Output the [x, y] coordinate of the center of the cell containing the given text.  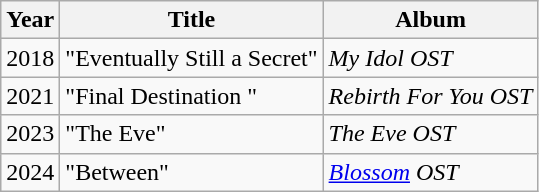
"The Eve" [192, 134]
2024 [30, 172]
Blossom OST [430, 172]
2023 [30, 134]
2021 [30, 96]
The Eve OST [430, 134]
2018 [30, 58]
"Between" [192, 172]
"Eventually Still a Secret" [192, 58]
Title [192, 20]
Year [30, 20]
Album [430, 20]
"Final Destination " [192, 96]
My Idol OST [430, 58]
Rebirth For You OST [430, 96]
